Return the (X, Y) coordinate for the center point of the cell that contains the specified text.  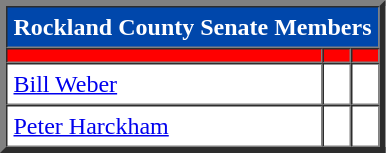
Bill Weber (164, 84)
Peter Harckham (164, 126)
Rockland County Senate Members (192, 27)
